Return the (x, y) coordinate for the center point of the cell that contains the specified text.  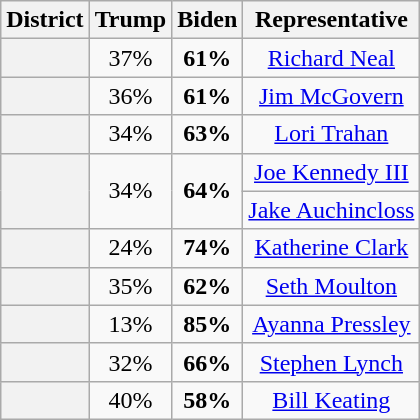
Richard Neal (332, 58)
Stephen Lynch (332, 362)
Representative (332, 20)
Lori Trahan (332, 134)
Biden (208, 20)
Trump (130, 20)
32% (130, 362)
40% (130, 400)
36% (130, 96)
District (45, 20)
Seth Moulton (332, 286)
Joe Kennedy III (332, 172)
Ayanna Pressley (332, 324)
Katherine Clark (332, 248)
58% (208, 400)
85% (208, 324)
Jake Auchincloss (332, 210)
63% (208, 134)
74% (208, 248)
37% (130, 58)
35% (130, 286)
Jim McGovern (332, 96)
24% (130, 248)
Bill Keating (332, 400)
66% (208, 362)
64% (208, 191)
13% (130, 324)
62% (208, 286)
